Pinpoint the cell where the given text exists, returning its [X, Y] midpoint coordinate. 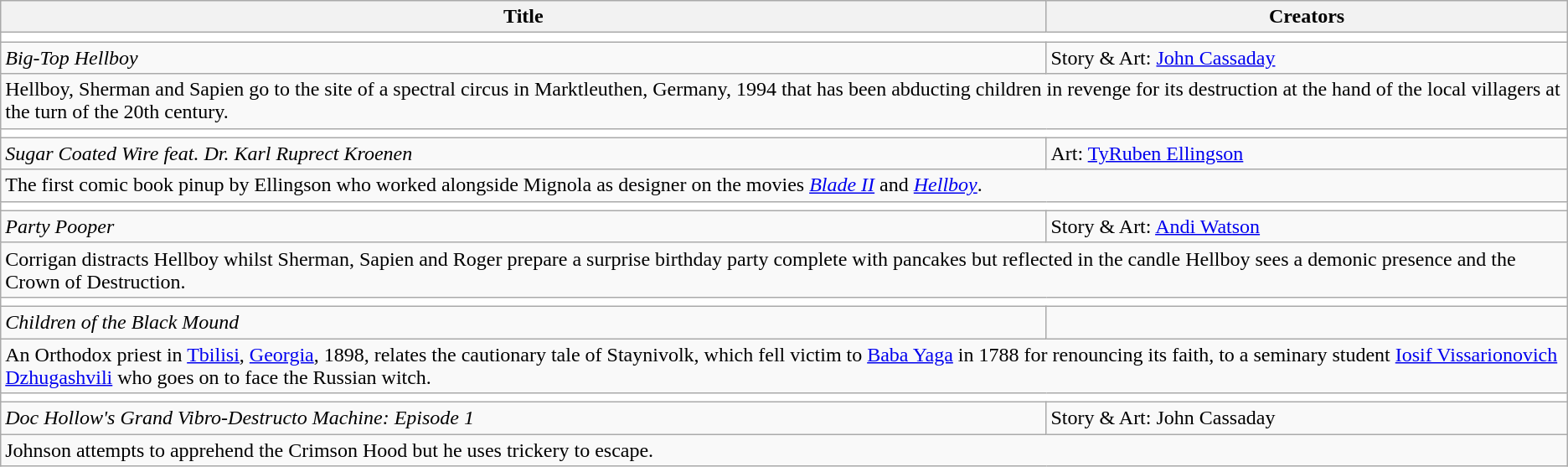
Story & Art: Andi Watson [1307, 226]
The first comic book pinup by Ellingson who worked alongside Mignola as designer on the movies Blade II and Hellboy. [784, 185]
Johnson attempts to apprehend the Crimson Hood but he uses trickery to escape. [784, 450]
Doc Hollow's Grand Vibro-Destructo Machine: Episode 1 [524, 418]
Children of the Black Mound [524, 322]
Title [524, 17]
Art: TyRuben Ellingson [1307, 153]
Big-Top Hellboy [524, 58]
Party Pooper [524, 226]
Sugar Coated Wire feat. Dr. Karl Ruprect Kroenen [524, 153]
Creators [1307, 17]
